Provide the (x, y) coordinate of the cell's center where the given text is located.  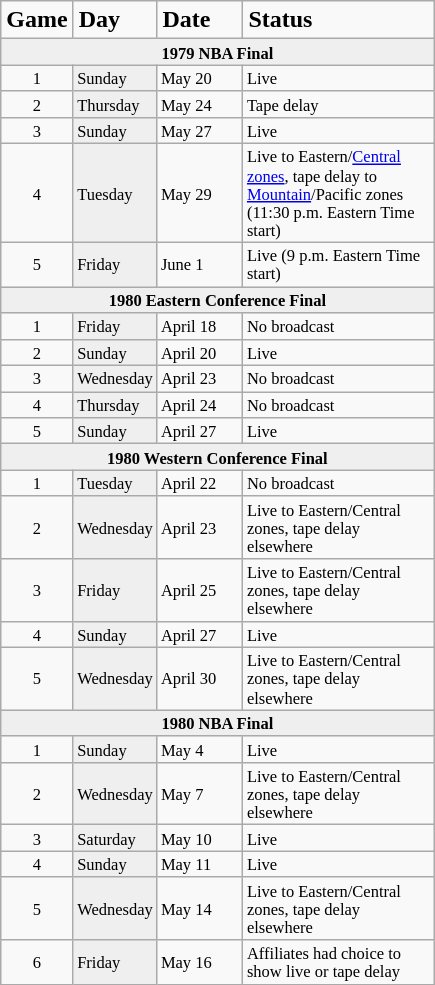
May 24 (200, 104)
1980 Western Conference Final (218, 457)
April 24 (200, 405)
April 18 (200, 326)
May 29 (200, 194)
May 7 (200, 793)
May 4 (200, 749)
June 1 (200, 264)
April 22 (200, 483)
May 27 (200, 130)
May 16 (200, 962)
Game (37, 20)
Tape delay (338, 104)
Saturday (115, 838)
1980 Eastern Conference Final (218, 300)
May 10 (200, 838)
1980 NBA Final (218, 723)
6 (37, 962)
1979 NBA Final (218, 52)
Date (200, 20)
Day (115, 20)
Live (9 p.m. Eastern Time start) (338, 264)
Affiliates had choice to show live or tape delay (338, 962)
Status (338, 20)
Live to Eastern/Central zones, tape delay to Mountain/Pacific zones (11:30 p.m. Eastern Time start) (338, 194)
May 11 (200, 864)
April 20 (200, 352)
May 20 (200, 78)
April 30 (200, 679)
May 14 (200, 908)
April 25 (200, 590)
